Return the [X, Y] coordinate for the center point of the cell that contains the specified text.  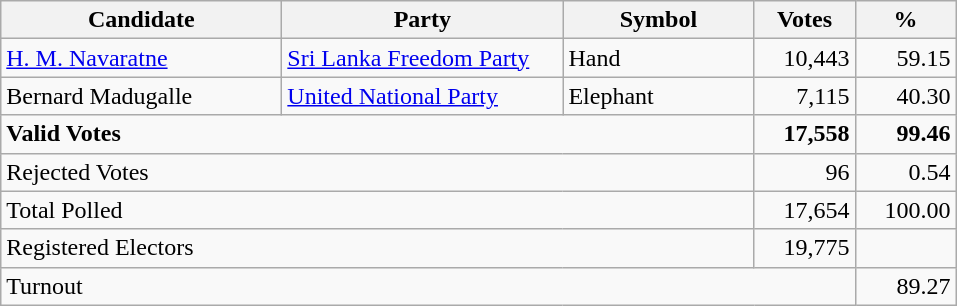
Valid Votes [378, 134]
% [906, 20]
7,115 [804, 96]
40.30 [906, 96]
Votes [804, 20]
89.27 [906, 286]
100.00 [906, 210]
Total Polled [378, 210]
10,443 [804, 58]
Registered Electors [378, 248]
17,558 [804, 134]
United National Party [422, 96]
Bernard Madugalle [142, 96]
Hand [658, 58]
Candidate [142, 20]
99.46 [906, 134]
Rejected Votes [378, 172]
59.15 [906, 58]
Symbol [658, 20]
96 [804, 172]
Party [422, 20]
Sri Lanka Freedom Party [422, 58]
19,775 [804, 248]
H. M. Navaratne [142, 58]
17,654 [804, 210]
Elephant [658, 96]
0.54 [906, 172]
Turnout [428, 286]
